Locate the cell with the specified text and output its [X, Y] center coordinate. 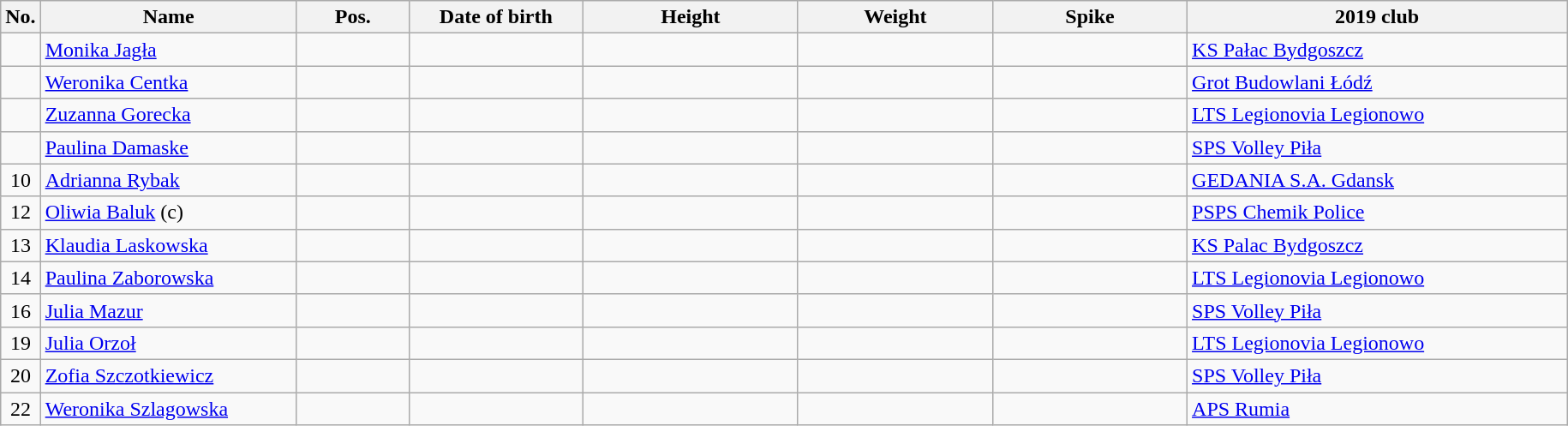
KS Palac Bydgoszcz [1378, 245]
Adrianna Rybak [168, 180]
22 [21, 409]
Zuzanna Gorecka [168, 115]
Klaudia Laskowska [168, 245]
Pos. [353, 17]
No. [21, 17]
20 [21, 375]
2019 club [1378, 17]
Oliwia Baluk (c) [168, 213]
Paulina Zaborowska [168, 278]
14 [21, 278]
13 [21, 245]
Julia Orzoł [168, 343]
16 [21, 310]
Weight [895, 17]
GEDANIA S.A. Gdansk [1378, 180]
Name [168, 17]
Zofia Szczotkiewicz [168, 375]
19 [21, 343]
Grot Budowlani Łódź [1378, 82]
Spike [1090, 17]
PSPS Chemik Police [1378, 213]
12 [21, 213]
Paulina Damaske [168, 147]
APS Rumia [1378, 409]
Monika Jagła [168, 50]
Height [691, 17]
Date of birth [495, 17]
Julia Mazur [168, 310]
Weronika Szlagowska [168, 409]
10 [21, 180]
Weronika Centka [168, 82]
KS Pałac Bydgoszcz [1378, 50]
